Search for the cell housing the specified text and yield its [x, y] center coordinate. 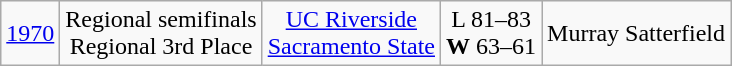
Murray Satterfield [636, 34]
Regional semifinalsRegional 3rd Place [161, 34]
UC RiversideSacramento State [351, 34]
1970 [30, 34]
L 81–83W 63–61 [492, 34]
